Search for the cell housing the specified text and yield its [X, Y] center coordinate. 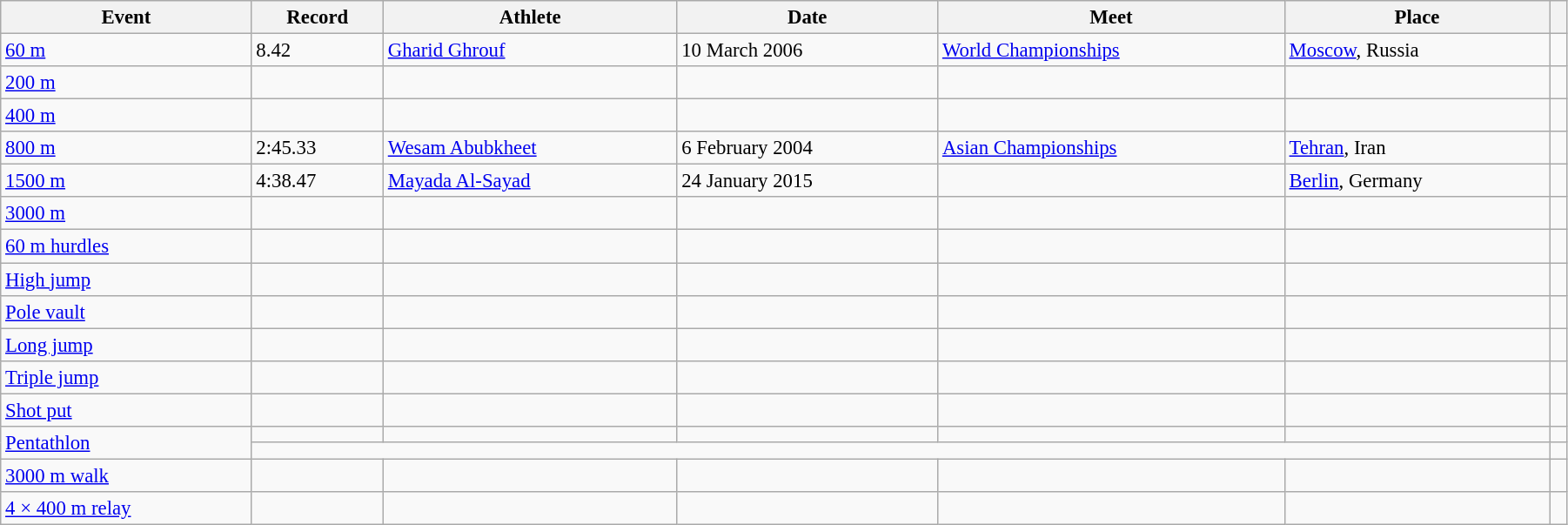
World Championships [1112, 50]
Moscow, Russia [1417, 50]
Triple jump [126, 377]
Record [317, 17]
Wesam Abubkheet [529, 148]
Event [126, 17]
10 March 2006 [807, 50]
24 January 2015 [807, 181]
Pole vault [126, 312]
60 m hurdles [126, 246]
2:45.33 [317, 148]
200 m [126, 83]
High jump [126, 279]
6 February 2004 [807, 148]
Shot put [126, 410]
Athlete [529, 17]
3000 m walk [126, 475]
Gharid Ghrouf [529, 50]
Place [1417, 17]
800 m [126, 148]
Pentathlon [126, 443]
Asian Championships [1112, 148]
3000 m [126, 213]
400 m [126, 116]
8.42 [317, 50]
Tehran, Iran [1417, 148]
Berlin, Germany [1417, 181]
1500 m [126, 181]
Mayada Al-Sayad [529, 181]
Date [807, 17]
Long jump [126, 345]
4 × 400 m relay [126, 508]
4:38.47 [317, 181]
60 m [126, 50]
Meet [1112, 17]
